Determine the (x, y) coordinate at the center of the cell enclosing the given text.  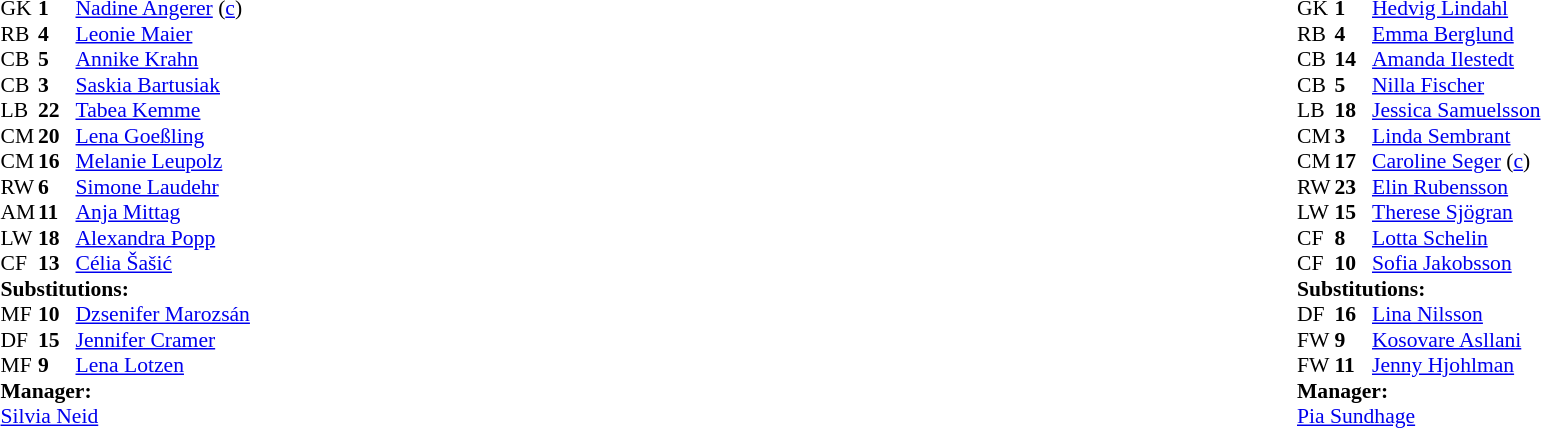
Dzsenifer Marozsán (163, 315)
14 (1353, 59)
Lotta Schelin (1456, 238)
Emma Berglund (1456, 34)
17 (1353, 161)
Amanda Ilestedt (1456, 59)
Jennifer Cramer (163, 340)
13 (57, 263)
Elin Rubensson (1456, 187)
Lina Nilsson (1456, 315)
Kosovare Asllani (1456, 340)
Linda Sembrant (1456, 136)
Jenny Hjohlman (1456, 365)
Saskia Bartusiak (163, 85)
Anja Mittag (163, 213)
Melanie Leupolz (163, 161)
Annike Krahn (163, 59)
Caroline Seger (c) (1456, 161)
AM (19, 213)
Lena Lotzen (163, 365)
Therese Sjögran (1456, 213)
Sofia Jakobsson (1456, 263)
20 (57, 136)
22 (57, 111)
Tabea Kemme (163, 111)
23 (1353, 187)
Leonie Maier (163, 34)
Alexandra Popp (163, 238)
Simone Laudehr (163, 187)
Lena Goeßling (163, 136)
Célia Šašić (163, 263)
8 (1353, 238)
Nilla Fischer (1456, 85)
6 (57, 187)
Jessica Samuelsson (1456, 111)
